Output the (X, Y) coordinate of the center of the cell containing the given text.  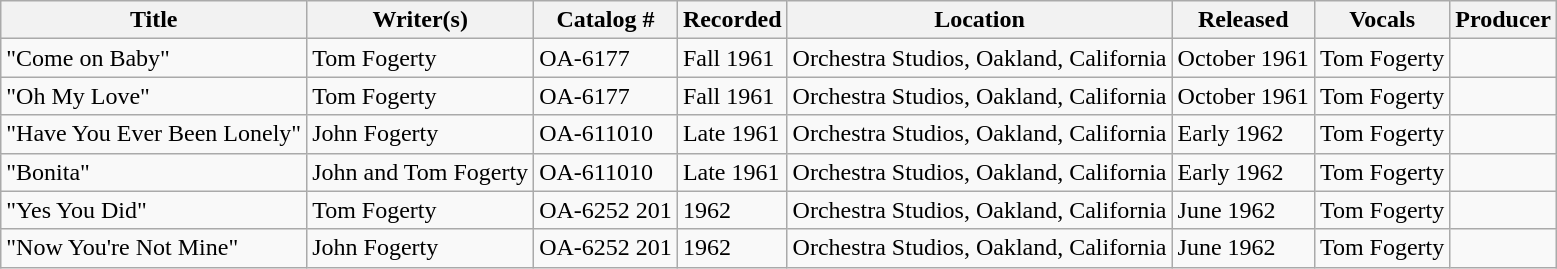
"Come on Baby" (154, 58)
Recorded (732, 20)
Vocals (1382, 20)
John and Tom Fogerty (420, 172)
"Have You Ever Been Lonely" (154, 134)
"Yes You Did" (154, 210)
"Now You're Not Mine" (154, 248)
Producer (1504, 20)
Writer(s) (420, 20)
Released (1243, 20)
Title (154, 20)
Catalog # (606, 20)
Location (980, 20)
"Oh My Love" (154, 96)
"Bonita" (154, 172)
